From the cell containing the given text, extract its center point as (x, y) coordinate. 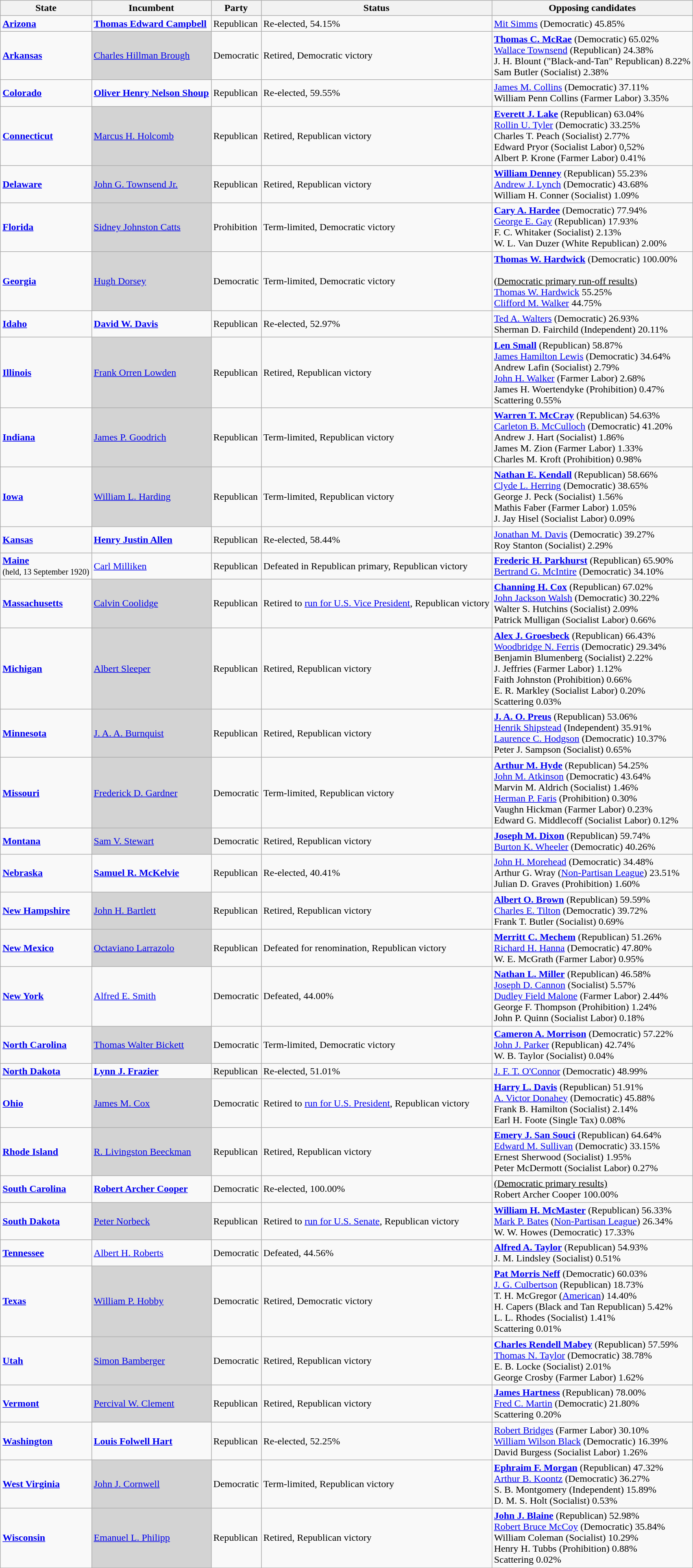
Re-elected, 54.15% (377, 24)
Missouri (46, 793)
Opposing candidates (592, 8)
Prohibition (236, 227)
Thomas Walter Bickett (151, 1045)
John H. Bartlett (151, 910)
Iowa (46, 497)
Mit Simms (Democratic) 45.85% (592, 24)
Calvin Coolidge (151, 603)
Albert O. Brown (Republican) 59.59%Charles E. Tilton (Democratic) 39.72%Frank T. Butler (Socialist) 0.69% (592, 910)
Ted A. Walters (Democratic) 26.93%Sherman D. Fairchild (Independent) 20.11% (592, 324)
Carl Milliken (151, 566)
Delaware (46, 184)
Vermont (46, 1404)
Defeated for renomination, Republican victory (377, 948)
Percival W. Clement (151, 1404)
Peter Norbeck (151, 1221)
Idaho (46, 324)
Re-elected, 59.55% (377, 93)
David W. Davis (151, 324)
Retired to run for U.S. President, Republican victory (377, 1103)
Nebraska (46, 873)
Emanuel L. Philipp (151, 1538)
Thomas Edward Campbell (151, 24)
Frank Orren Lowden (151, 372)
Defeated, 44.56% (377, 1253)
Henry Justin Allen (151, 539)
William H. McMaster (Republican) 56.33%Mark P. Bates (Non-Partisan League) 26.34%W. W. Howes (Democratic) 17.33% (592, 1221)
Re-elected, 58.44% (377, 539)
Florida (46, 227)
Washington (46, 1441)
Sidney Johnston Catts (151, 227)
William P. Hobby (151, 1301)
Merritt C. Mechem (Republican) 51.26%Richard H. Hanna (Democratic) 47.80%W. E. McGrath (Farmer Labor) 0.95% (592, 948)
New Mexico (46, 948)
Re-elected, 40.41% (377, 873)
William L. Harding (151, 497)
Alfred E. Smith (151, 996)
Minnesota (46, 734)
Hugh Dorsey (151, 281)
Louis Folwell Hart (151, 1441)
Party (236, 8)
Charles Rendell Mabey (Republican) 57.59%Thomas N. Taylor (Democratic) 38.78%E. B. Locke (Socialist) 2.01%George Crosby (Farmer Labor) 1.62% (592, 1361)
Re-elected, 52.25% (377, 1441)
Georgia (46, 281)
Thomas W. Hardwick (Democratic) 100.00%(Democratic primary run-off results)Thomas W. Hardwick 55.25%Clifford M. Walker 44.75% (592, 281)
James M. Collins (Democratic) 37.11%William Penn Collins (Farmer Labor) 3.35% (592, 93)
Retired to run for U.S. Vice President, Republican victory (377, 603)
West Virginia (46, 1484)
Kansas (46, 539)
Robert Archer Cooper (151, 1189)
Channing H. Cox (Republican) 67.02%John Jackson Walsh (Democratic) 30.22%Walter S. Hutchins (Socialist) 2.09%Patrick Mulligan (Socialist Labor) 0.66% (592, 603)
Frederick D. Gardner (151, 793)
Michigan (46, 669)
John G. Townsend Jr. (151, 184)
(Democratic primary results)Robert Archer Cooper 100.00% (592, 1189)
James Hartness (Republican) 78.00%Fred C. Martin (Democratic) 21.80%Scattering 0.20% (592, 1404)
Retired to run for U.S. Senate, Republican victory (377, 1221)
Cameron A. Morrison (Democratic) 57.22%John J. Parker (Republican) 42.74%W. B. Taylor (Socialist) 0.04% (592, 1045)
Samuel R. McKelvie (151, 873)
Illinois (46, 372)
Connecticut (46, 136)
New Hampshire (46, 910)
Massachusetts (46, 603)
Montana (46, 841)
John H. Morehead (Democratic) 34.48%Arthur G. Wray (Non-Partisan League) 23.51%Julian D. Graves (Prohibition) 1.60% (592, 873)
South Dakota (46, 1221)
James P. Goodrich (151, 437)
Charles Hillman Brough (151, 55)
Thomas C. McRae (Democratic) 65.02%Wallace Townsend (Republican) 24.38%J. H. Blount ("Black-and-Tan" Republican) 8.22%Sam Butler (Socialist) 2.38% (592, 55)
Cary A. Hardee (Democratic) 77.94%George E. Gay (Republican) 17.93%F. C. Whitaker (Socialist) 2.13%W. L. Van Duzer (White Republican) 2.00% (592, 227)
Alfred A. Taylor (Republican) 54.93%J. M. Lindsley (Socialist) 0.51% (592, 1253)
Joseph M. Dixon (Republican) 59.74%Burton K. Wheeler (Democratic) 40.26% (592, 841)
Arizona (46, 24)
Defeated, 44.00% (377, 996)
North Dakota (46, 1071)
Re-elected, 100.00% (377, 1189)
South Carolina (46, 1189)
Indiana (46, 437)
J. F. T. O'Connor (Democratic) 48.99% (592, 1071)
Lynn J. Frazier (151, 1071)
J. A. O. Preus (Republican) 53.06%Henrik Shipstead (Independent) 35.91%Laurence C. Hodgson (Democratic) 10.37%Peter J. Sampson (Socialist) 0.65% (592, 734)
Rhode Island (46, 1152)
Frederic H. Parkhurst (Republican) 65.90%Bertrand G. McIntire (Democratic) 34.10% (592, 566)
Defeated in Republican primary, Republican victory (377, 566)
R. Livingston Beeckman (151, 1152)
Emery J. San Souci (Republican) 64.64%Edward M. Sullivan (Democratic) 33.15%Ernest Sherwood (Socialist) 1.95%Peter McDermott (Socialist Labor) 0.27% (592, 1152)
Albert Sleeper (151, 669)
William Denney (Republican) 55.23%Andrew J. Lynch (Democratic) 43.68%William H. Conner (Socialist) 1.09% (592, 184)
Simon Bamberger (151, 1361)
Ephraim F. Morgan (Republican) 47.32%Arthur B. Koontz (Democratic) 36.27%S. B. Montgomery (Independent) 15.89%D. M. S. Holt (Socialist) 0.53% (592, 1484)
Re-elected, 51.01% (377, 1071)
Texas (46, 1301)
Ohio (46, 1103)
Re-elected, 52.97% (377, 324)
J. A. A. Burnquist (151, 734)
Tennessee (46, 1253)
Incumbent (151, 8)
Albert H. Roberts (151, 1253)
New York (46, 996)
Colorado (46, 93)
Utah (46, 1361)
John J. Cornwell (151, 1484)
Sam V. Stewart (151, 841)
State (46, 8)
Jonathan M. Davis (Democratic) 39.27%Roy Stanton (Socialist) 2.29% (592, 539)
North Carolina (46, 1045)
Oliver Henry Nelson Shoup (151, 93)
Maine(held, 13 September 1920) (46, 566)
Status (377, 8)
Wisconsin (46, 1538)
Robert Bridges (Farmer Labor) 30.10%William Wilson Black (Democratic) 16.39%David Burgess (Socialist Labor) 1.26% (592, 1441)
Marcus H. Holcomb (151, 136)
Octaviano Larrazolo (151, 948)
Arkansas (46, 55)
James M. Cox (151, 1103)
Harry L. Davis (Republican) 51.91%A. Victor Donahey (Democratic) 45.88%Frank B. Hamilton (Socialist) 2.14%Earl H. Foote (Single Tax) 0.08% (592, 1103)
